From the cell containing the given text, extract its center point as (x, y) coordinate. 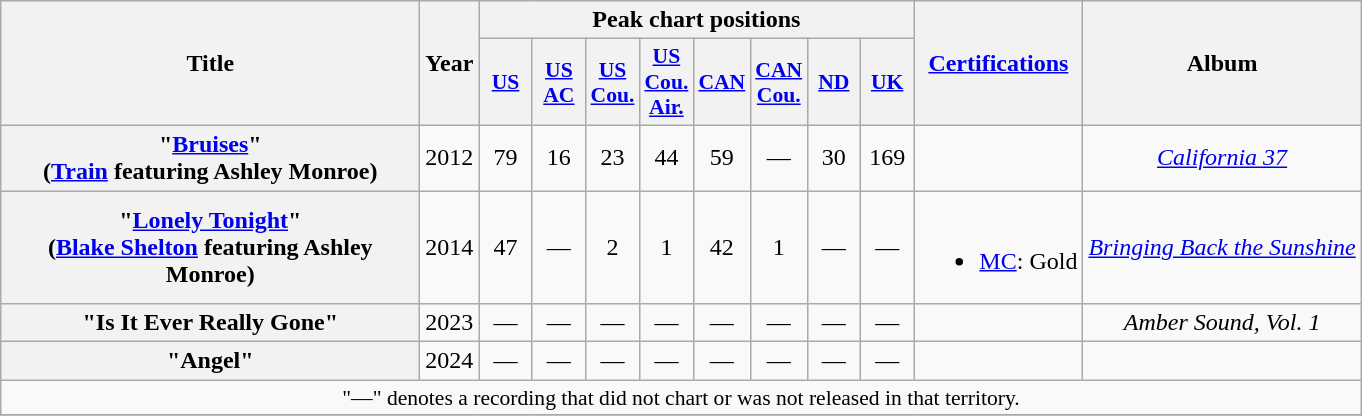
Bringing Back the Sunshine (1222, 246)
47 (506, 246)
"—" denotes a recording that did not chart or was not released in that territory. (682, 398)
Title (210, 64)
US (506, 82)
USAC (558, 82)
16 (558, 158)
USCou.Air. (666, 82)
30 (834, 158)
MC: Gold (998, 246)
CAN (722, 82)
"Is It Ever Really Gone" (210, 323)
2024 (450, 361)
2023 (450, 323)
79 (506, 158)
169 (888, 158)
44 (666, 158)
2014 (450, 246)
"Bruises"(Train featuring Ashley Monroe) (210, 158)
Amber Sound, Vol. 1 (1222, 323)
CANCou. (778, 82)
California 37 (1222, 158)
2 (613, 246)
2012 (450, 158)
"Lonely Tonight"(Blake Shelton featuring Ashley Monroe) (210, 246)
59 (722, 158)
Year (450, 64)
USCou. (613, 82)
23 (613, 158)
Album (1222, 64)
UK (888, 82)
Peak chart positions (696, 20)
42 (722, 246)
ND (834, 82)
"Angel" (210, 361)
Certifications (998, 64)
